Search for the cell housing the specified text and yield its (X, Y) center coordinate. 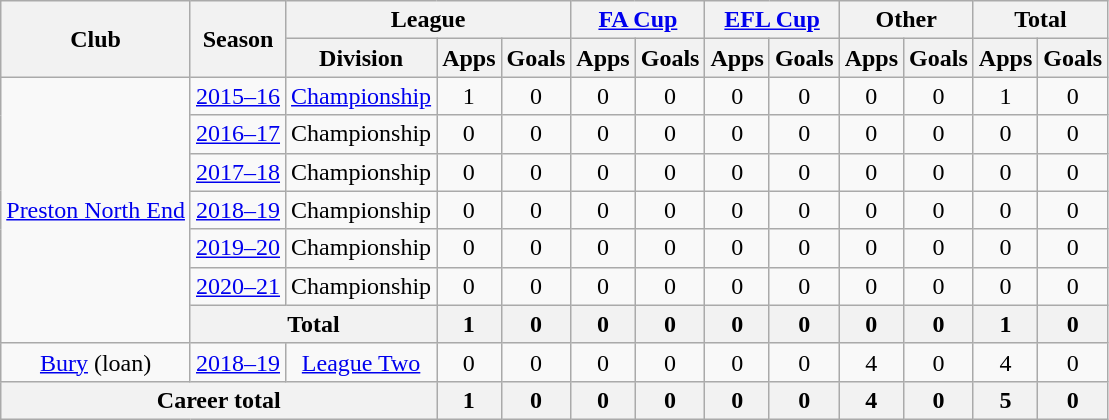
Other (906, 20)
Season (238, 39)
FA Cup (638, 20)
Bury (loan) (96, 362)
League Two (362, 362)
2016–17 (238, 134)
Preston North End (96, 210)
League (428, 20)
2015–16 (238, 96)
Career total (219, 400)
EFL Cup (772, 20)
2017–18 (238, 172)
Division (362, 58)
2020–21 (238, 286)
5 (1005, 400)
2019–20 (238, 248)
Club (96, 39)
